Pinpoint the cell where the given text exists, returning its [x, y] midpoint coordinate. 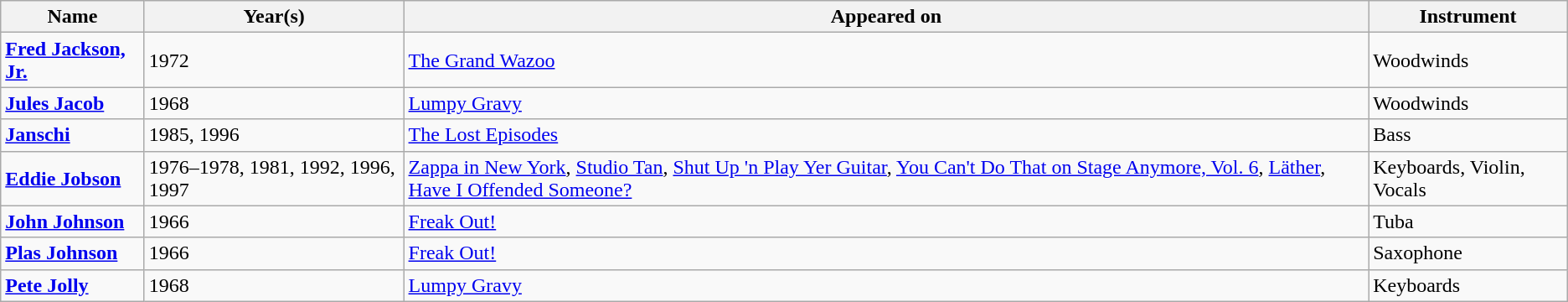
Keyboards [1468, 285]
1976–1978, 1981, 1992, 1996, 1997 [274, 178]
The Grand Wazoo [886, 60]
Eddie Jobson [72, 178]
Janschi [72, 135]
Appeared on [886, 17]
Fred Jackson, Jr. [72, 60]
Name [72, 17]
The Lost Episodes [886, 135]
John Johnson [72, 221]
Instrument [1468, 17]
Year(s) [274, 17]
Jules Jacob [72, 103]
1972 [274, 60]
Pete Jolly [72, 285]
Bass [1468, 135]
Plas Johnson [72, 253]
1985, 1996 [274, 135]
Zappa in New York, Studio Tan, Shut Up 'n Play Yer Guitar, You Can't Do That on Stage Anymore, Vol. 6, Läther, Have I Offended Someone? [886, 178]
Tuba [1468, 221]
Keyboards, Violin, Vocals [1468, 178]
Saxophone [1468, 253]
